Return the (x, y) coordinate for the center point of the cell that contains the specified text.  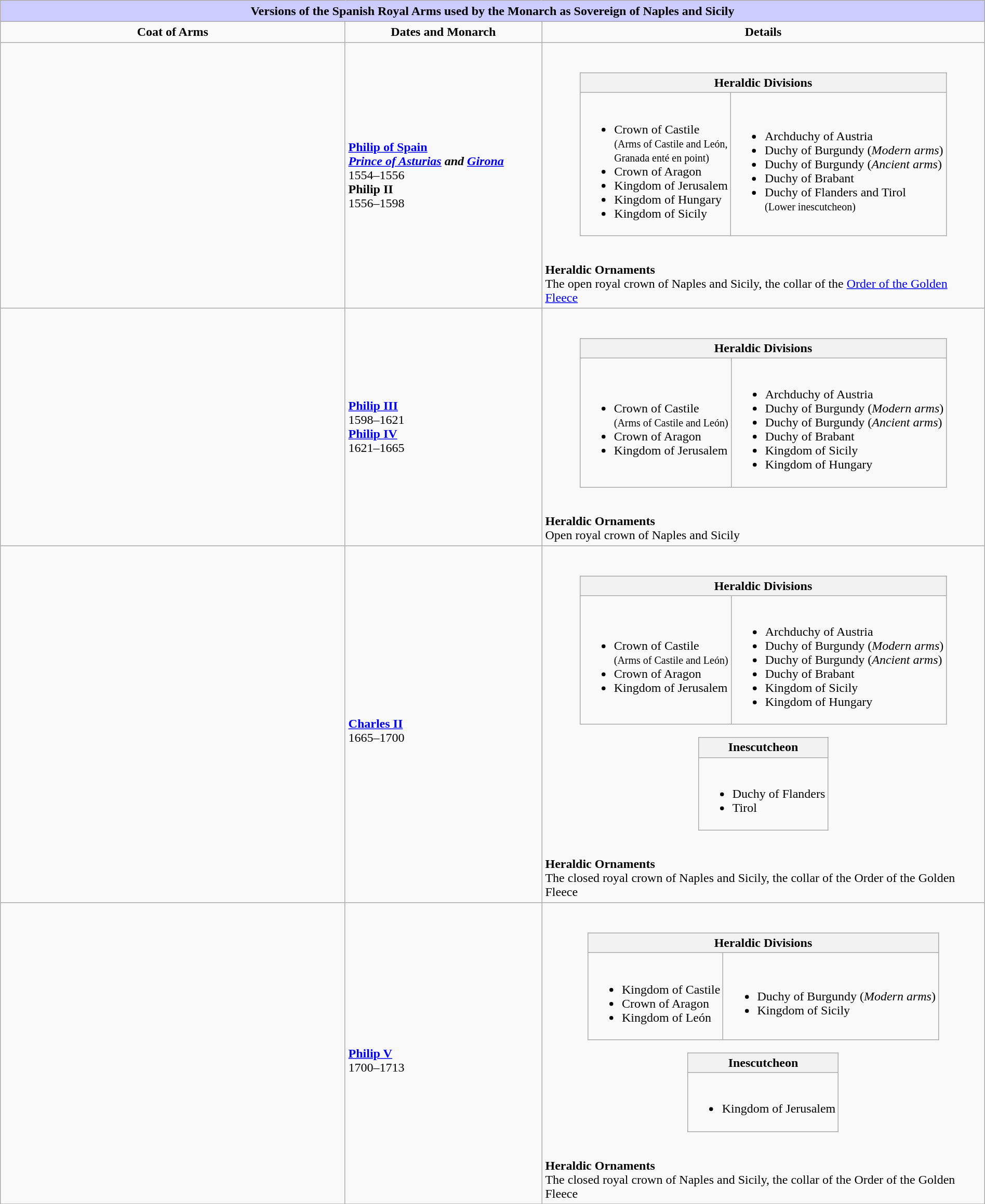
Philip V 1700–1713 (444, 1053)
Versions of the Spanish Royal Arms used by the Monarch as Sovereign of Naples and Sicily (492, 11)
Dates and Monarch (444, 32)
Philip III 1598–1621 Philip IV 1621–1665 (444, 427)
Kingdom of Jerusalem (763, 1102)
Details (764, 32)
Kingdom of CastileCrown of AragonKingdom of León (655, 996)
Duchy of FlandersTirol (763, 794)
Charles II 1665–1700 (444, 724)
Duchy of Burgundy (Modern arms)Kingdom of Sicily (831, 996)
Archduchy of AustriaDuchy of Burgundy (Modern arms)Duchy of Burgundy (Ancient arms)Duchy of BrabantDuchy of Flanders and Tirol(Lower inescutcheon) (838, 164)
Philip of SpainPrince of Asturias and Girona 1554–1556Philip II 1556–1598 (444, 176)
Crown of Castile(Arms of Castile and León,Granada enté en point)Crown of AragonKingdom of JerusalemKingdom of HungaryKingdom of Sicily (656, 164)
Coat of Arms (172, 32)
